Extract the (X, Y) coordinate from the center of the cell holding the provided text.  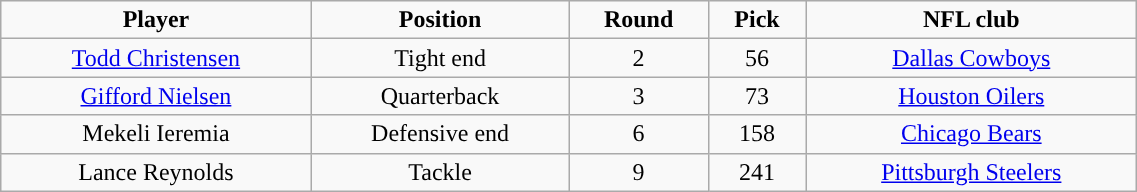
3 (638, 96)
Quarterback (440, 96)
Pittsburgh Steelers (972, 172)
Lance Reynolds (156, 172)
Tackle (440, 172)
NFL club (972, 20)
Defensive end (440, 134)
Houston Oilers (972, 96)
6 (638, 134)
158 (757, 134)
Tight end (440, 58)
56 (757, 58)
Mekeli Ieremia (156, 134)
73 (757, 96)
Position (440, 20)
2 (638, 58)
Todd Christensen (156, 58)
Gifford Nielsen (156, 96)
Chicago Bears (972, 134)
Pick (757, 20)
Dallas Cowboys (972, 58)
9 (638, 172)
241 (757, 172)
Round (638, 20)
Player (156, 20)
